Return the (x, y) coordinate for the center point of the cell that contains the specified text.  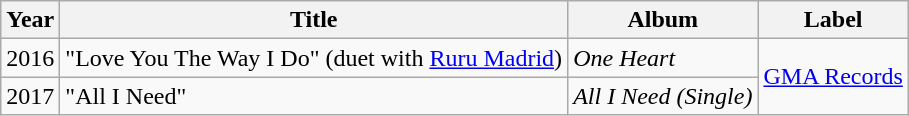
GMA Records (833, 77)
Label (833, 20)
"Love You The Way I Do" (duet with Ruru Madrid) (314, 58)
All I Need (Single) (663, 96)
"All I Need" (314, 96)
Album (663, 20)
2017 (30, 96)
Title (314, 20)
Year (30, 20)
2016 (30, 58)
One Heart (663, 58)
